Return the [X, Y] coordinate for the center point of the cell that contains the specified text.  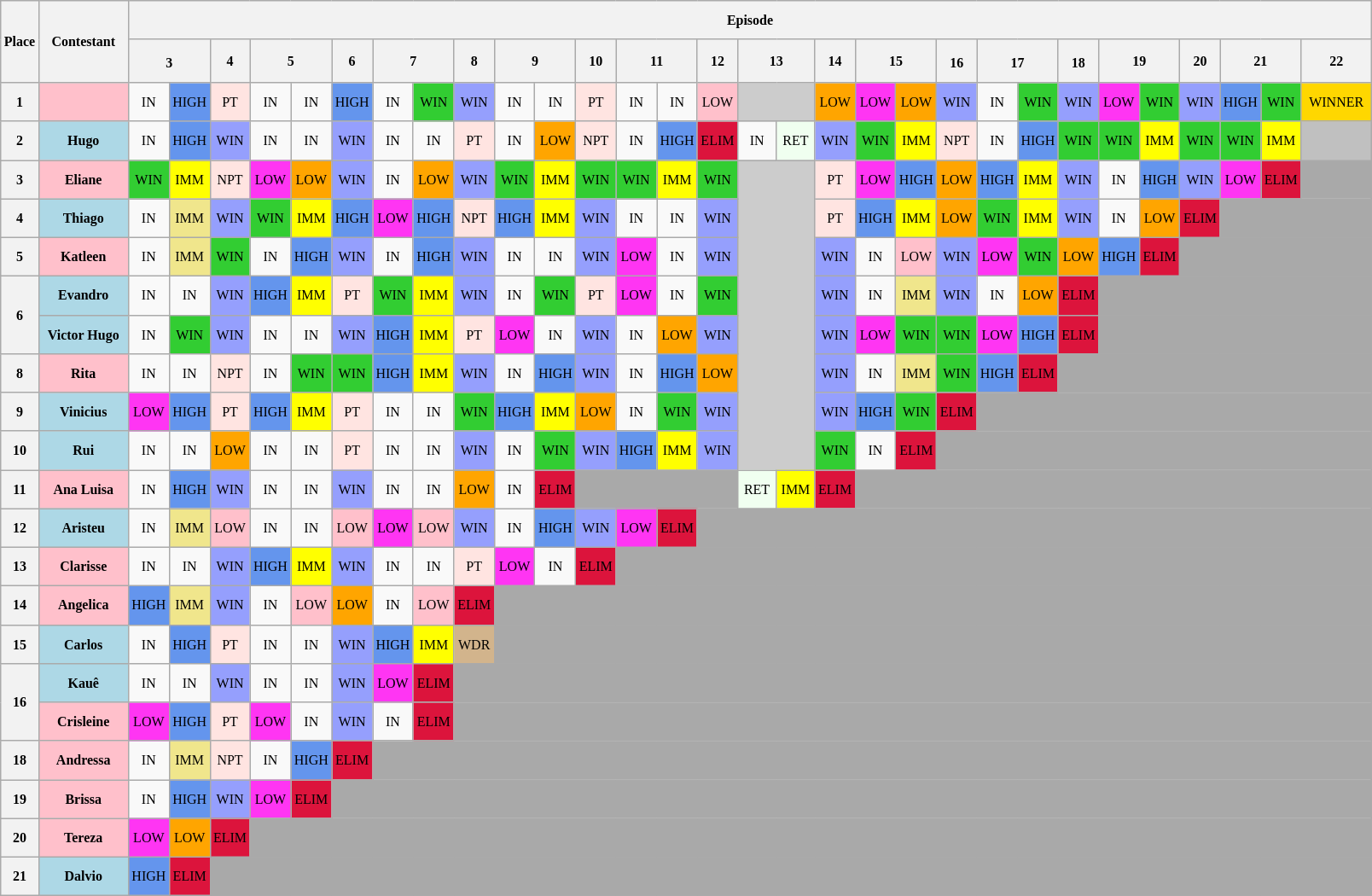
Katleen [84, 256]
WDR [474, 643]
Episode [749, 19]
Rita [84, 372]
Tereza [84, 838]
Rui [84, 451]
Hugo [84, 140]
Victor Hugo [84, 335]
17 [1018, 61]
1 [20, 101]
22 [1336, 61]
Angelica [84, 604]
Thiago [84, 218]
Brissa [84, 799]
WINNER [1336, 101]
Evandro [84, 295]
Vinicius [84, 411]
Ana Luisa [84, 488]
7 [414, 61]
Contestant [84, 41]
Clarisse [84, 567]
Andressa [84, 759]
Crisleine [84, 720]
Kauê [84, 683]
Place [20, 41]
Aristeu [84, 527]
Eliane [84, 179]
Carlos [84, 643]
2 [20, 140]
Dalvio [84, 876]
